Provide the (X, Y) coordinate of the cell's center where the given text is located.  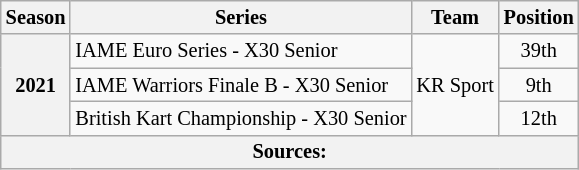
9th (539, 85)
IAME Euro Series - X30 Senior (240, 51)
IAME Warriors Finale B - X30 Senior (240, 85)
Position (539, 17)
39th (539, 51)
2021 (36, 84)
KR Sport (454, 84)
Team (454, 17)
Season (36, 17)
Series (240, 17)
Sources: (290, 152)
British Kart Championship - X30 Senior (240, 118)
12th (539, 118)
